Locate the cell with the specified text and output its [X, Y] center coordinate. 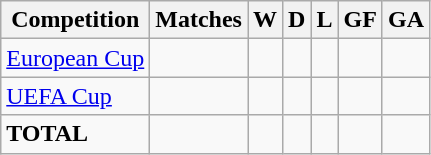
Competition [76, 20]
TOTAL [76, 134]
W [266, 20]
GF [360, 20]
D [297, 20]
L [324, 20]
European Cup [76, 58]
GA [406, 20]
UEFA Cup [76, 96]
Matches [199, 20]
